Return (x, y) of the center of cell containing provided text 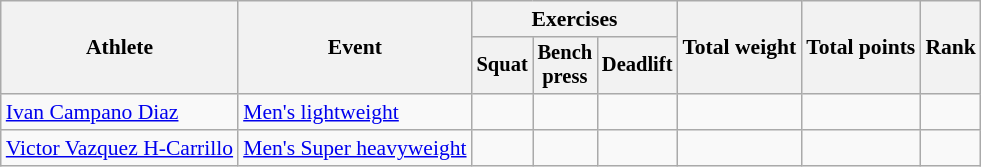
Victor Vazquez H-Carrillo (120, 148)
Benchpress (565, 66)
Total weight (739, 48)
Total points (860, 48)
Event (354, 48)
Men's lightweight (354, 112)
Squat (502, 66)
Rank (950, 48)
Ivan Campano Diaz (120, 112)
Exercises (575, 19)
Deadlift (637, 66)
Men's Super heavyweight (354, 148)
Athlete (120, 48)
